Search for the cell housing the specified text and yield its [x, y] center coordinate. 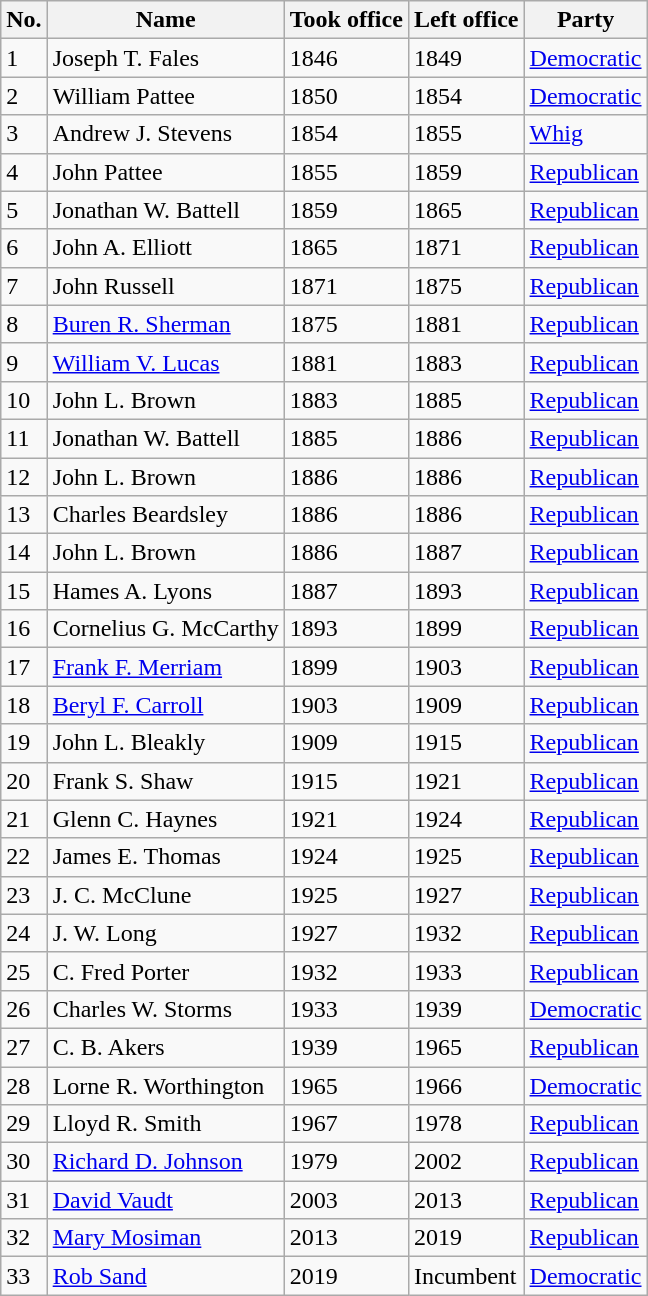
Took office [346, 20]
Lloyd R. Smith [166, 1124]
20 [24, 781]
27 [24, 1047]
4 [24, 172]
1979 [346, 1162]
David Vaudt [166, 1200]
Frank F. Merriam [166, 667]
10 [24, 400]
32 [24, 1238]
6 [24, 248]
1967 [346, 1124]
29 [24, 1124]
William Pattee [166, 96]
1 [24, 58]
John Pattee [166, 172]
John L. Bleakly [166, 743]
33 [24, 1276]
7 [24, 286]
Frank S. Shaw [166, 781]
Andrew J. Stevens [166, 134]
23 [24, 895]
James E. Thomas [166, 857]
2003 [346, 1200]
John A. Elliott [166, 248]
Charles W. Storms [166, 1009]
21 [24, 819]
J. C. McClune [166, 895]
13 [24, 515]
16 [24, 629]
11 [24, 438]
John Russell [166, 286]
1966 [466, 1085]
Richard D. Johnson [166, 1162]
Rob Sand [166, 1276]
2002 [466, 1162]
Name [166, 20]
24 [24, 933]
J. W. Long [166, 933]
5 [24, 210]
Lorne R. Worthington [166, 1085]
31 [24, 1200]
Buren R. Sherman [166, 324]
Left office [466, 20]
Hames A. Lyons [166, 591]
26 [24, 1009]
Beryl F. Carroll [166, 705]
Cornelius G. McCarthy [166, 629]
8 [24, 324]
Glenn C. Haynes [166, 819]
17 [24, 667]
Charles Beardsley [166, 515]
C. Fred Porter [166, 971]
19 [24, 743]
9 [24, 362]
William V. Lucas [166, 362]
30 [24, 1162]
Whig [586, 134]
Joseph T. Fales [166, 58]
18 [24, 705]
Mary Mosiman [166, 1238]
3 [24, 134]
14 [24, 553]
1849 [466, 58]
C. B. Akers [166, 1047]
28 [24, 1085]
Party [586, 20]
Incumbent [466, 1276]
22 [24, 857]
1850 [346, 96]
25 [24, 971]
No. [24, 20]
15 [24, 591]
12 [24, 477]
1978 [466, 1124]
2 [24, 96]
1846 [346, 58]
